Capture the cell that displays the provided text and extract its (X, Y) central coordinate. 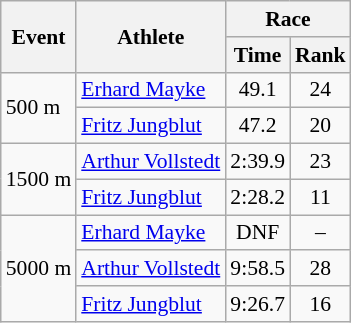
9:26.7 (258, 304)
47.2 (258, 126)
– (320, 233)
1500 m (38, 180)
2:39.9 (258, 162)
2:28.2 (258, 197)
28 (320, 269)
16 (320, 304)
9:58.5 (258, 269)
20 (320, 126)
11 (320, 197)
DNF (258, 233)
500 m (38, 108)
Athlete (150, 36)
24 (320, 90)
Rank (320, 55)
5000 m (38, 268)
49.1 (258, 90)
Race (288, 19)
Event (38, 36)
23 (320, 162)
Time (258, 55)
